For the text-containing cell, return its midpoint in (x, y) coordinate format. 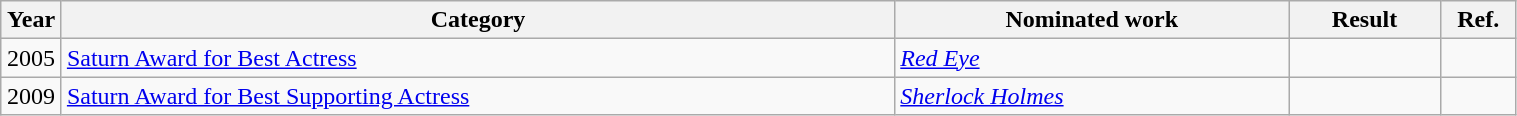
Sherlock Holmes (1092, 96)
Saturn Award for Best Supporting Actress (478, 96)
Year (32, 20)
Red Eye (1092, 58)
Category (478, 20)
Result (1365, 20)
Ref. (1478, 20)
Nominated work (1092, 20)
2005 (32, 58)
2009 (32, 96)
Saturn Award for Best Actress (478, 58)
